Determine the [x, y] coordinate at the center of the cell enclosing the given text.  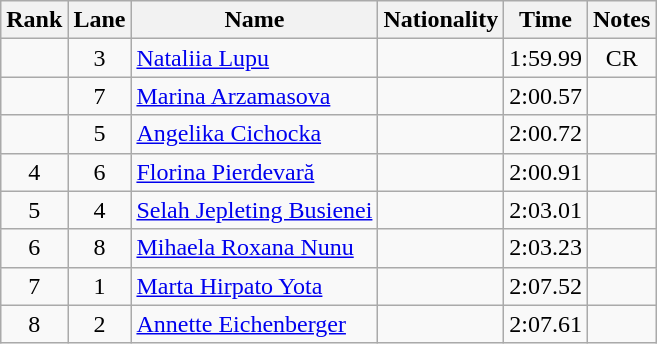
Lane [100, 20]
Nataliia Lupu [254, 58]
Mihaela Roxana Nunu [254, 248]
Rank [34, 20]
Florina Pierdevară [254, 172]
Marina Arzamasova [254, 96]
2:07.61 [546, 324]
2:03.23 [546, 248]
2:00.57 [546, 96]
3 [100, 58]
1 [100, 286]
1:59.99 [546, 58]
2 [100, 324]
Selah Jepleting Busienei [254, 210]
2:00.91 [546, 172]
Nationality [441, 20]
Marta Hirpato Yota [254, 286]
2:07.52 [546, 286]
CR [621, 58]
Angelika Cichocka [254, 134]
Name [254, 20]
Annette Eichenberger [254, 324]
2:03.01 [546, 210]
Notes [621, 20]
Time [546, 20]
2:00.72 [546, 134]
